Scan for the cell matching the given text and deliver its (X, Y) coordinate at center. 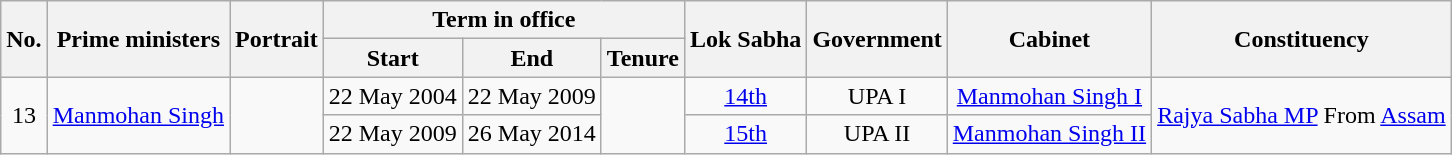
Constituency (1302, 39)
13 (24, 115)
End (532, 58)
Tenure (642, 58)
Rajya Sabha MP From Assam (1302, 115)
Portrait (277, 39)
Manmohan Singh (138, 115)
Manmohan Singh I (1049, 96)
22 May 2004 (392, 96)
No. (24, 39)
14th (745, 96)
Start (392, 58)
Government (877, 39)
Term in office (504, 20)
Cabinet (1049, 39)
Lok Sabha (745, 39)
26 May 2014 (532, 134)
UPA I (877, 96)
Manmohan Singh II (1049, 134)
UPA II (877, 134)
Prime ministers (138, 39)
15th (745, 134)
